For the text-containing cell, return its midpoint in (X, Y) coordinate format. 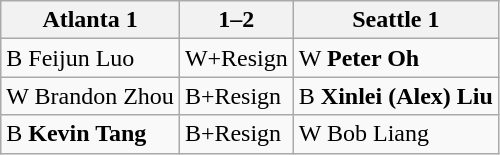
1–2 (236, 20)
W Peter Oh (396, 58)
B Feijun Luo (90, 58)
W Bob Liang (396, 134)
W+Resign (236, 58)
W Brandon Zhou (90, 96)
B Kevin Tang (90, 134)
Atlanta 1 (90, 20)
B Xinlei (Alex) Liu (396, 96)
Seattle 1 (396, 20)
